Capture the cell that displays the provided text and extract its (x, y) central coordinate. 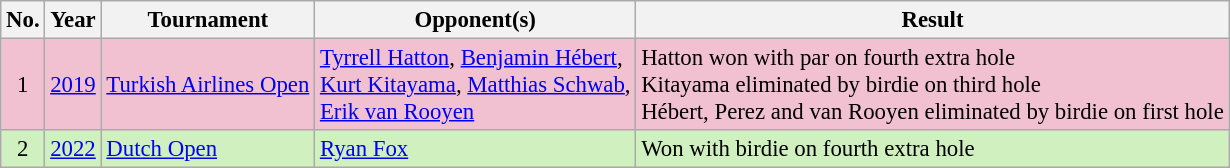
Opponent(s) (476, 20)
2022 (73, 149)
Year (73, 20)
Tyrrell Hatton, Benjamin Hébert, Kurt Kitayama, Matthias Schwab, Erik van Rooyen (476, 85)
Won with birdie on fourth extra hole (932, 149)
Dutch Open (208, 149)
2 (23, 149)
Tournament (208, 20)
1 (23, 85)
No. (23, 20)
Result (932, 20)
Hatton won with par on fourth extra holeKitayama eliminated by birdie on third holeHébert, Perez and van Rooyen eliminated by birdie on first hole (932, 85)
Ryan Fox (476, 149)
2019 (73, 85)
Turkish Airlines Open (208, 85)
